Search for the cell housing the specified text and yield its (X, Y) center coordinate. 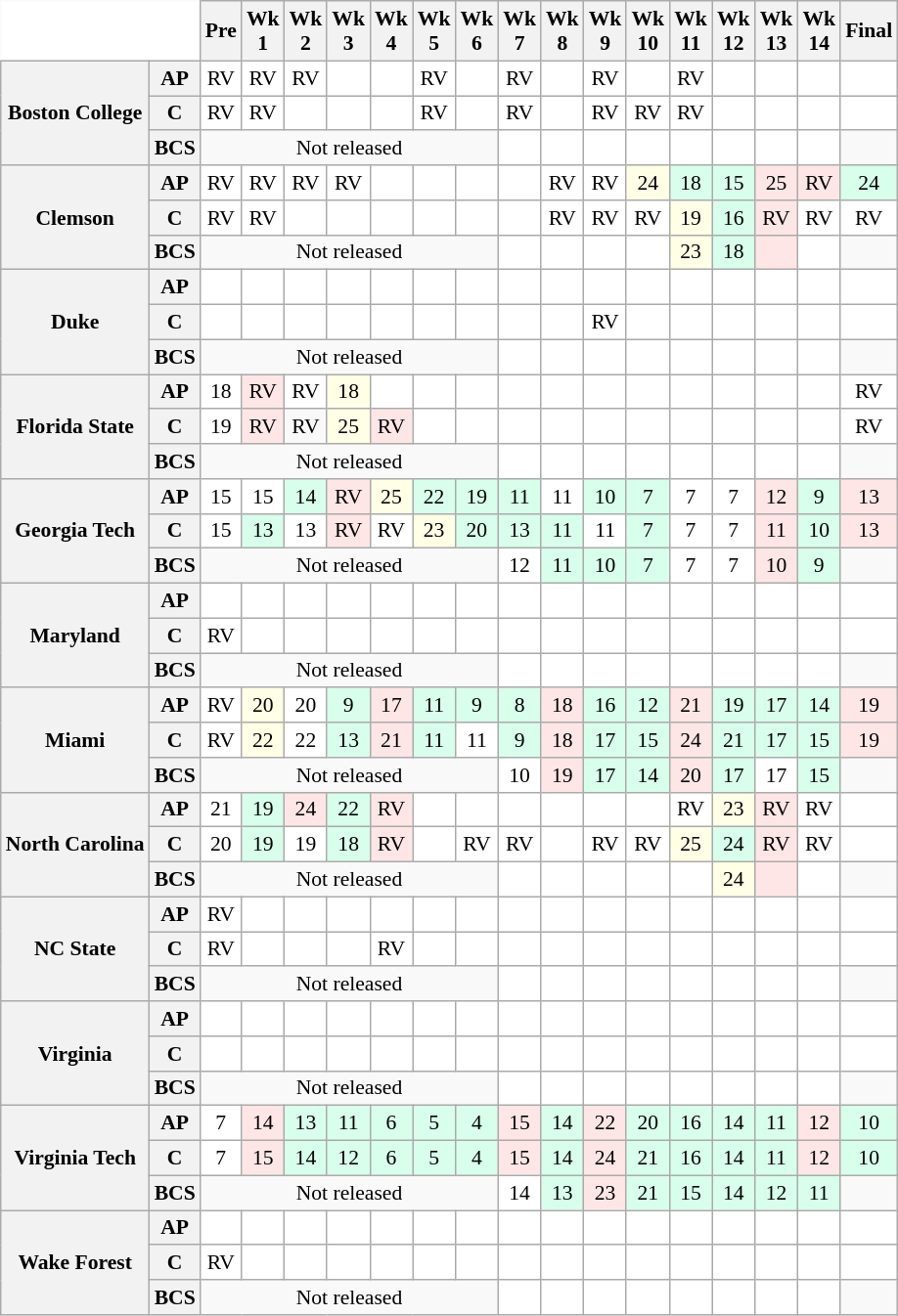
Wake Forest (75, 1263)
Miami (75, 741)
8 (519, 706)
Wk11 (691, 31)
Clemson (75, 217)
Florida State (75, 426)
NC State (75, 948)
Wk5 (434, 31)
Georgia Tech (75, 532)
Wk13 (777, 31)
Wk2 (306, 31)
Wk12 (734, 31)
Duke (75, 323)
Wk14 (819, 31)
Wk3 (348, 31)
Maryland (75, 636)
Wk1 (263, 31)
Wk10 (648, 31)
Virginia Tech (75, 1158)
North Carolina (75, 845)
Wk8 (562, 31)
Wk6 (476, 31)
Wk9 (606, 31)
Wk4 (391, 31)
Boston College (75, 113)
Virginia (75, 1054)
Final (869, 31)
Pre (221, 31)
Wk7 (519, 31)
